Return [X, Y] of the center of cell containing provided text 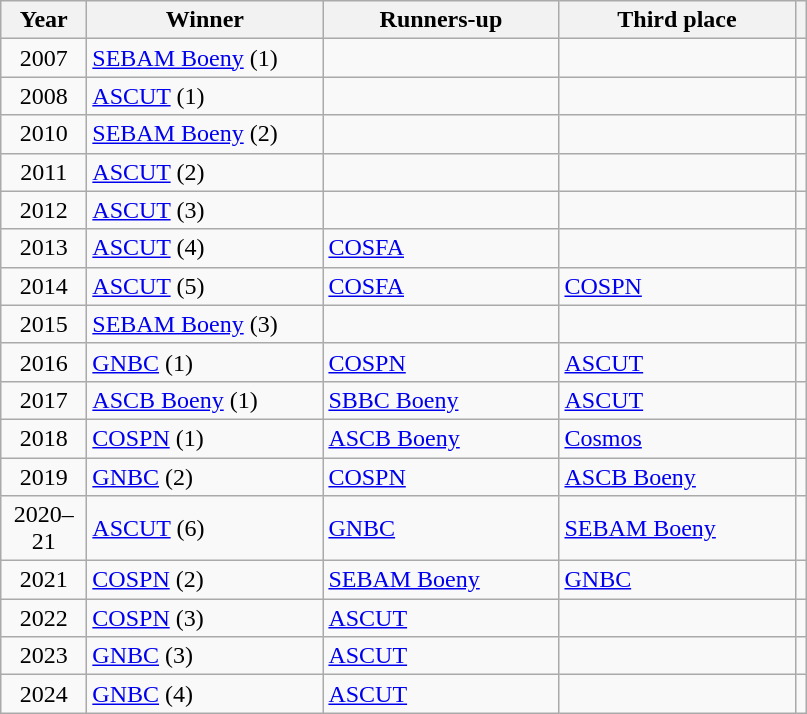
GNBC (3) [205, 656]
GNBC (1) [205, 362]
ASCUT (5) [205, 286]
2019 [44, 477]
ASCB Boeny (1) [205, 400]
2016 [44, 362]
2021 [44, 580]
ASCUT (4) [205, 248]
SEBAM Boeny (3) [205, 324]
2018 [44, 438]
ASCUT (3) [205, 210]
2023 [44, 656]
Runners-up [441, 20]
2011 [44, 172]
ASCUT (6) [205, 528]
2014 [44, 286]
Cosmos [677, 438]
SEBAM Boeny (1) [205, 58]
SBBC Boeny [441, 400]
Year [44, 20]
GNBC (2) [205, 477]
2017 [44, 400]
Winner [205, 20]
2008 [44, 96]
2007 [44, 58]
ASCUT (2) [205, 172]
2020–21 [44, 528]
2010 [44, 134]
COSPN (2) [205, 580]
2022 [44, 618]
GNBC (4) [205, 694]
Third place [677, 20]
SEBAM Boeny (2) [205, 134]
2012 [44, 210]
ASCUT (1) [205, 96]
2013 [44, 248]
2024 [44, 694]
2015 [44, 324]
COSPN (3) [205, 618]
COSPN (1) [205, 438]
